Scan for the cell matching the given text and deliver its [X, Y] coordinate at center. 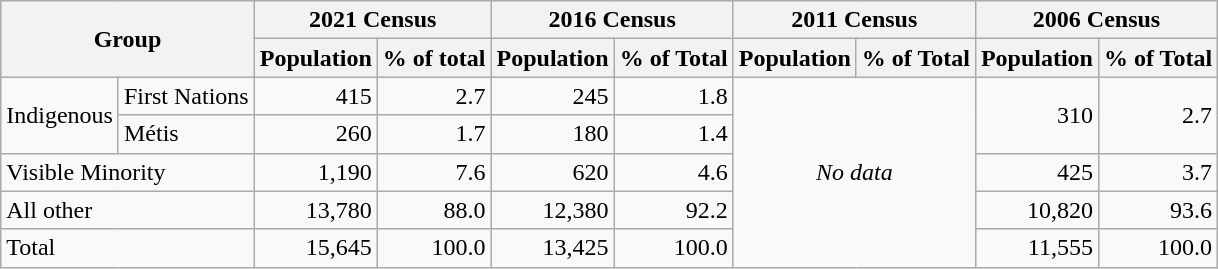
425 [1036, 172]
4.6 [674, 172]
620 [552, 172]
1.4 [674, 134]
88.0 [434, 210]
13,780 [316, 210]
415 [316, 96]
All other [128, 210]
3.7 [1158, 172]
92.2 [674, 210]
2021 Census [372, 20]
93.6 [1158, 210]
13,425 [552, 248]
Indigenous [60, 115]
245 [552, 96]
2011 Census [854, 20]
7.6 [434, 172]
2016 Census [612, 20]
1.8 [674, 96]
% of total [434, 58]
11,555 [1036, 248]
1,190 [316, 172]
No data [854, 172]
260 [316, 134]
Total [128, 248]
12,380 [552, 210]
180 [552, 134]
1.7 [434, 134]
First Nations [186, 96]
Group [128, 39]
Visible Minority [128, 172]
Métis [186, 134]
310 [1036, 115]
2006 Census [1096, 20]
15,645 [316, 248]
10,820 [1036, 210]
